Determine the (x, y) coordinate at the center of the cell enclosing the given text.  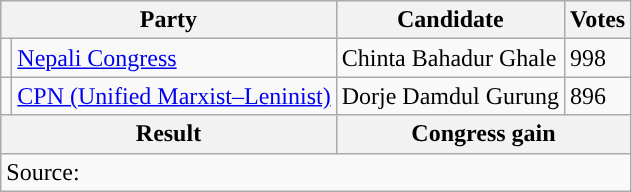
Party (168, 20)
Chinta Bahadur Ghale (450, 58)
Source: (316, 172)
CPN (Unified Marxist–Leninist) (174, 96)
Dorje Damdul Gurung (450, 96)
Nepali Congress (174, 58)
Congress gain (484, 134)
Votes (598, 20)
Result (168, 134)
998 (598, 58)
Candidate (450, 20)
896 (598, 96)
